Determine the [x, y] coordinate at the center of the cell enclosing the given text.  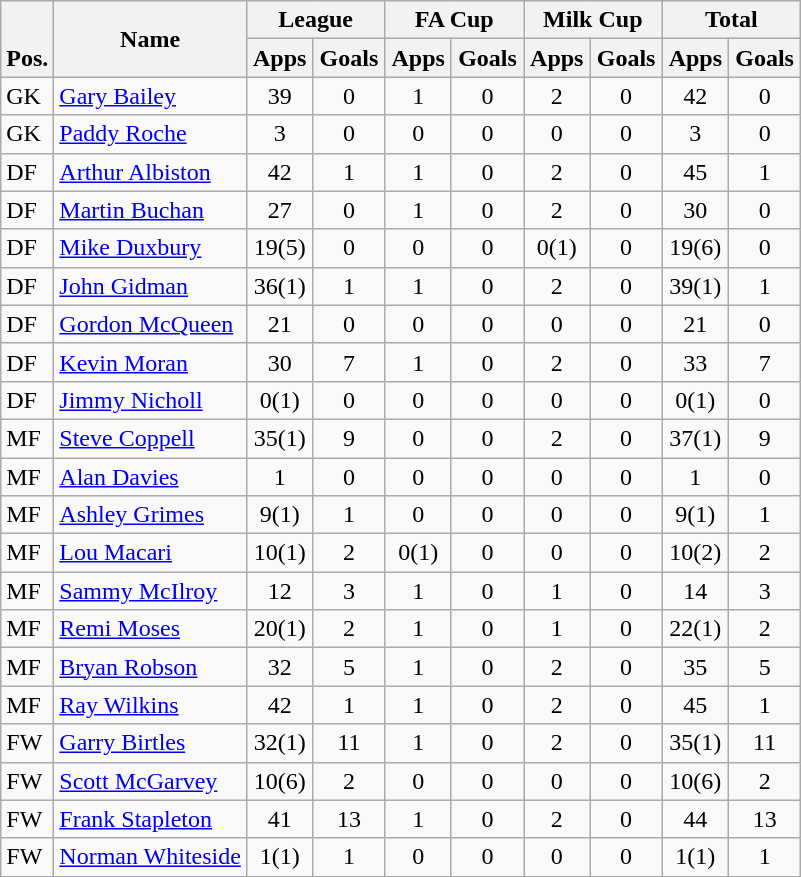
Lou Macari [150, 553]
41 [280, 819]
Total [732, 20]
Bryan Robson [150, 667]
Ashley Grimes [150, 515]
Scott McGarvey [150, 781]
22(1) [696, 629]
10(2) [696, 553]
Gary Bailey [150, 96]
Ray Wilkins [150, 705]
Norman Whiteside [150, 857]
19(6) [696, 248]
Mike Duxbury [150, 248]
12 [280, 591]
Martin Buchan [150, 210]
Pos. [28, 39]
Paddy Roche [150, 134]
Frank Stapleton [150, 819]
League [316, 20]
John Gidman [150, 286]
27 [280, 210]
32(1) [280, 743]
Milk Cup [594, 20]
14 [696, 591]
Sammy McIlroy [150, 591]
Garry Birtles [150, 743]
Name [150, 39]
32 [280, 667]
Arthur Albiston [150, 172]
33 [696, 362]
Remi Moses [150, 629]
10(1) [280, 553]
Jimmy Nicholl [150, 400]
39 [280, 96]
Steve Coppell [150, 438]
Alan Davies [150, 477]
20(1) [280, 629]
19(5) [280, 248]
Gordon McQueen [150, 324]
44 [696, 819]
FA Cup [454, 20]
35 [696, 667]
39(1) [696, 286]
36(1) [280, 286]
37(1) [696, 438]
Kevin Moran [150, 362]
